Provide the (x, y) coordinate of the cell's center where the given text is located.  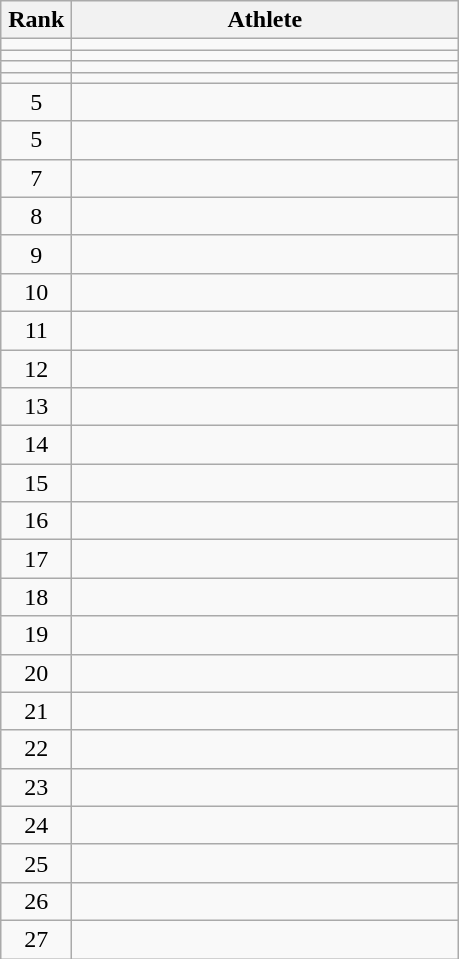
22 (36, 749)
15 (36, 483)
Athlete (265, 20)
9 (36, 254)
21 (36, 711)
23 (36, 787)
17 (36, 559)
12 (36, 369)
16 (36, 521)
11 (36, 330)
8 (36, 216)
20 (36, 673)
7 (36, 178)
24 (36, 825)
10 (36, 292)
Rank (36, 20)
27 (36, 939)
13 (36, 407)
18 (36, 597)
26 (36, 901)
25 (36, 863)
19 (36, 635)
14 (36, 445)
